Return (x, y) of the center of cell containing provided text 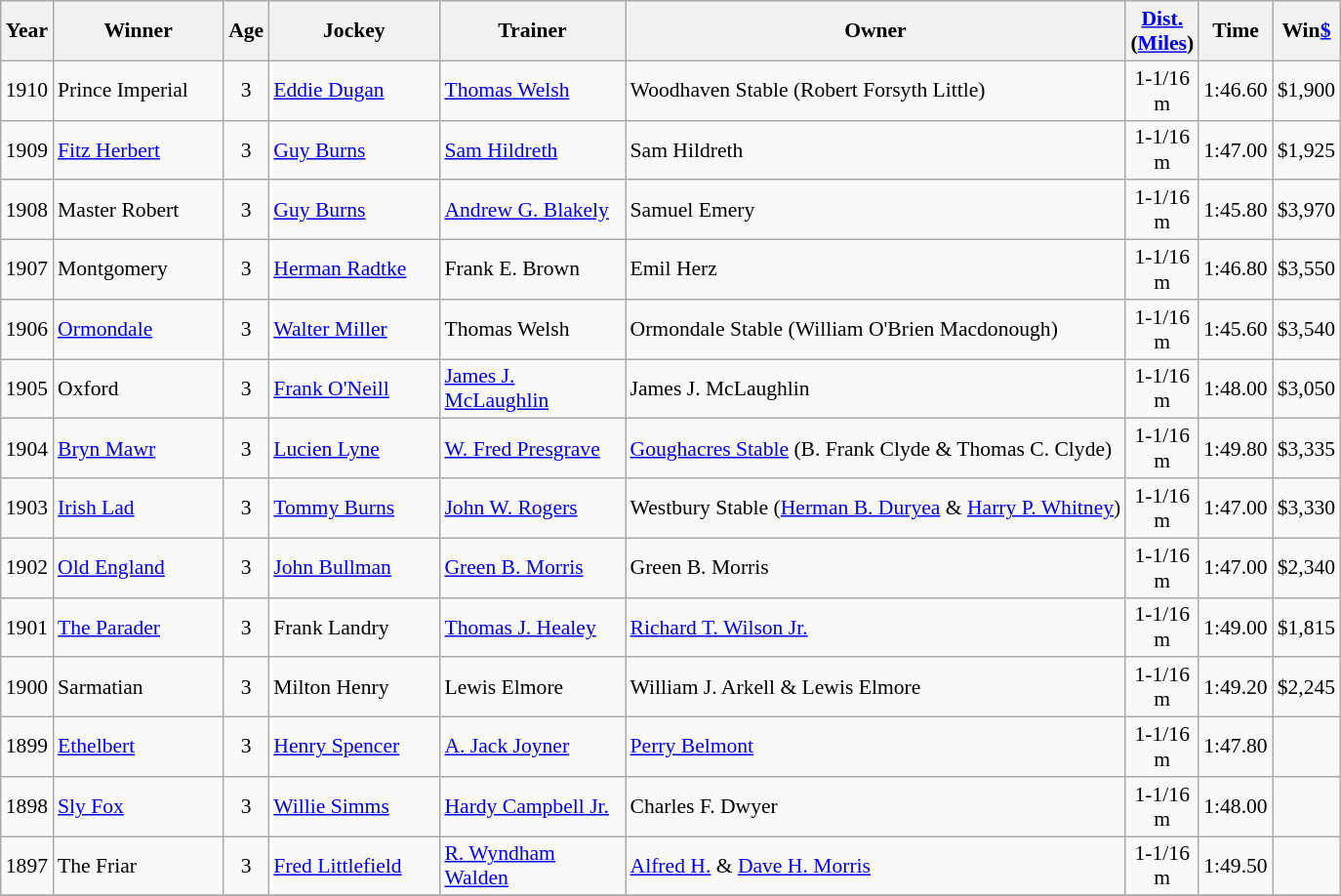
$3,540 (1306, 330)
Age (246, 31)
1909 (27, 150)
Thomas J. Healey (532, 627)
Emil Herz (876, 269)
1910 (27, 90)
Woodhaven Stable (Robert Forsyth Little) (876, 90)
Goughacres Stable (B. Frank Clyde & Thomas C. Clyde) (876, 449)
$3,970 (1306, 211)
Frank Landry (353, 627)
John W. Rogers (532, 508)
Frank O'Neill (353, 388)
Owner (876, 31)
Winner (139, 31)
Montgomery (139, 269)
Charles F. Dwyer (876, 806)
Sly Fox (139, 806)
$1,815 (1306, 627)
1900 (27, 687)
Alfred H. & Dave H. Morris (876, 867)
Andrew G. Blakely (532, 211)
1:45.80 (1236, 211)
1906 (27, 330)
1904 (27, 449)
The Friar (139, 867)
R. Wyndham Walden (532, 867)
$3,550 (1306, 269)
Fitz Herbert (139, 150)
Ormondale (139, 330)
1:45.60 (1236, 330)
1903 (27, 508)
1:49.00 (1236, 627)
1:46.60 (1236, 90)
1902 (27, 568)
Walter Miller (353, 330)
$1,900 (1306, 90)
A. Jack Joyner (532, 748)
Westbury Stable (Herman B. Duryea & Harry P. Whitney) (876, 508)
Fred Littlefield (353, 867)
Tommy Burns (353, 508)
Win$ (1306, 31)
Time (1236, 31)
Master Robert (139, 211)
Jockey (353, 31)
1897 (27, 867)
Richard T. Wilson Jr. (876, 627)
Trainer (532, 31)
The Parader (139, 627)
Hardy Campbell Jr. (532, 806)
Prince Imperial (139, 90)
Milton Henry (353, 687)
Frank E. Brown (532, 269)
John Bullman (353, 568)
Ormondale Stable (William O'Brien Macdonough) (876, 330)
Eddie Dugan (353, 90)
Herman Radtke (353, 269)
Lewis Elmore (532, 687)
1:49.80 (1236, 449)
Lucien Lyne (353, 449)
1:49.20 (1236, 687)
$3,335 (1306, 449)
1899 (27, 748)
1:46.80 (1236, 269)
1905 (27, 388)
1907 (27, 269)
$2,245 (1306, 687)
Perry Belmont (876, 748)
Oxford (139, 388)
Henry Spencer (353, 748)
$2,340 (1306, 568)
1:49.50 (1236, 867)
W. Fred Presgrave (532, 449)
Sarmatian (139, 687)
1:47.80 (1236, 748)
$3,050 (1306, 388)
$3,330 (1306, 508)
$1,925 (1306, 150)
Dist. (Miles) (1161, 31)
Samuel Emery (876, 211)
William J. Arkell & Lewis Elmore (876, 687)
Old England (139, 568)
Ethelbert (139, 748)
Bryn Mawr (139, 449)
1901 (27, 627)
Year (27, 31)
1908 (27, 211)
Irish Lad (139, 508)
1898 (27, 806)
Willie Simms (353, 806)
